Return [X, Y] of the center of cell containing provided text 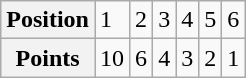
5 [210, 20]
Points [48, 58]
10 [112, 58]
Position [48, 20]
